Pinpoint the cell where the given text exists, returning its (x, y) midpoint coordinate. 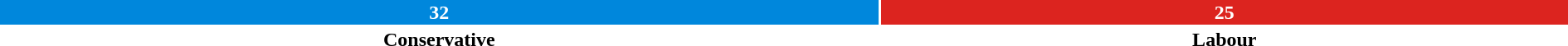
25 (1225, 12)
32 (440, 12)
